Capture the cell that displays the provided text and extract its (x, y) central coordinate. 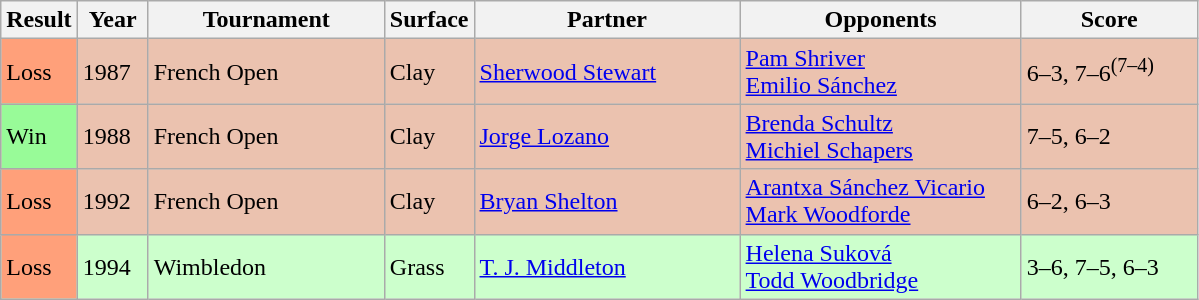
Jorge Lozano (607, 136)
Surface (429, 20)
Partner (607, 20)
Opponents (880, 20)
1988 (112, 136)
Tournament (266, 20)
Bryan Shelton (607, 202)
1994 (112, 266)
T. J. Middleton (607, 266)
1992 (112, 202)
3–6, 7–5, 6–3 (1109, 266)
Helena Suková Todd Woodbridge (880, 266)
6–3, 7–6(7–4) (1109, 72)
Year (112, 20)
6–2, 6–3 (1109, 202)
1987 (112, 72)
Pam Shriver Emilio Sánchez (880, 72)
Score (1109, 20)
Win (39, 136)
Result (39, 20)
Grass (429, 266)
Arantxa Sánchez Vicario Mark Woodforde (880, 202)
7–5, 6–2 (1109, 136)
Sherwood Stewart (607, 72)
Brenda Schultz Michiel Schapers (880, 136)
Wimbledon (266, 266)
